Output the (x, y) coordinate of the center of the cell containing the given text.  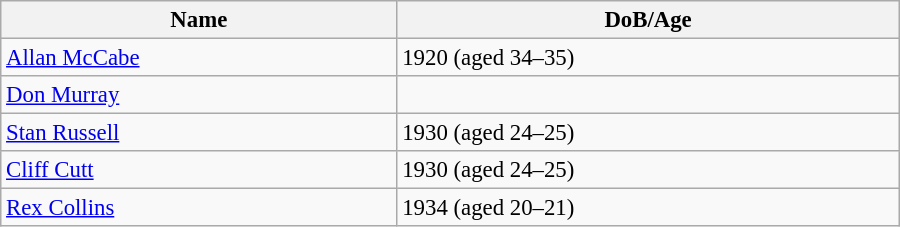
DoB/Age (648, 20)
Cliff Cutt (199, 170)
Stan Russell (199, 133)
1920 (aged 34–35) (648, 58)
Don Murray (199, 95)
Rex Collins (199, 208)
Name (199, 20)
Allan McCabe (199, 58)
1934 (aged 20–21) (648, 208)
